Pinpoint the cell where the given text exists, returning its [X, Y] midpoint coordinate. 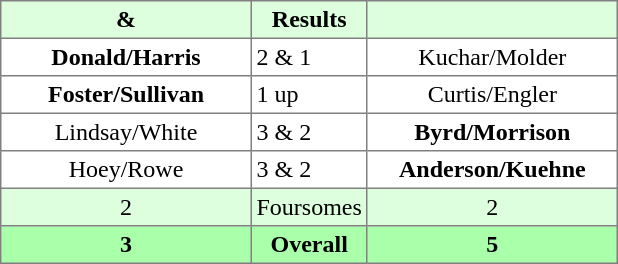
Kuchar/Molder [492, 57]
1 up [309, 95]
3 [126, 245]
Anderson/Kuehne [492, 170]
Lindsay/White [126, 132]
& [126, 20]
Curtis/Engler [492, 95]
Overall [309, 245]
Results [309, 20]
Hoey/Rowe [126, 170]
5 [492, 245]
Byrd/Morrison [492, 132]
2 & 1 [309, 57]
Foster/Sullivan [126, 95]
Donald/Harris [126, 57]
Foursomes [309, 207]
